From the cell containing the given text, extract its center point as [X, Y] coordinate. 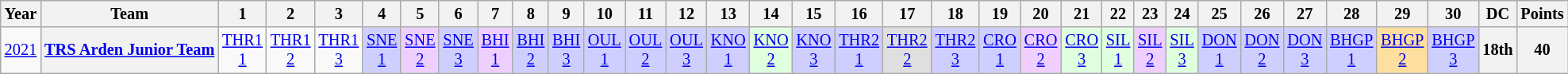
15 [813, 14]
BHI3 [567, 50]
DON3 [1305, 50]
18 [955, 14]
22 [1118, 14]
THR11 [243, 50]
26 [1262, 14]
7 [495, 14]
13 [728, 14]
OUL3 [686, 50]
8 [530, 14]
5 [420, 14]
SNE1 [382, 50]
THR13 [338, 50]
KNO1 [728, 50]
SIL2 [1150, 50]
THR21 [859, 50]
BHGP3 [1453, 50]
40 [1543, 50]
24 [1182, 14]
18th [1497, 50]
SIL3 [1182, 50]
Points [1543, 14]
Year [21, 14]
2021 [21, 50]
SIL1 [1118, 50]
29 [1402, 14]
THR22 [908, 50]
1 [243, 14]
10 [605, 14]
THR12 [290, 50]
KNO3 [813, 50]
2 [290, 14]
23 [1150, 14]
27 [1305, 14]
BHI1 [495, 50]
OUL2 [646, 50]
BHGP2 [1402, 50]
CRO1 [1000, 50]
CRO3 [1082, 50]
28 [1351, 14]
DC [1497, 14]
6 [458, 14]
9 [567, 14]
19 [1000, 14]
BHGP1 [1351, 50]
20 [1041, 14]
17 [908, 14]
30 [1453, 14]
4 [382, 14]
OUL1 [605, 50]
SNE2 [420, 50]
12 [686, 14]
CRO2 [1041, 50]
14 [771, 14]
16 [859, 14]
DON2 [1262, 50]
DON1 [1220, 50]
Team [129, 14]
KNO2 [771, 50]
THR23 [955, 50]
11 [646, 14]
21 [1082, 14]
TRS Arden Junior Team [129, 50]
BHI2 [530, 50]
SNE3 [458, 50]
25 [1220, 14]
3 [338, 14]
